Determine the (x, y) coordinate at the center of the cell enclosing the given text.  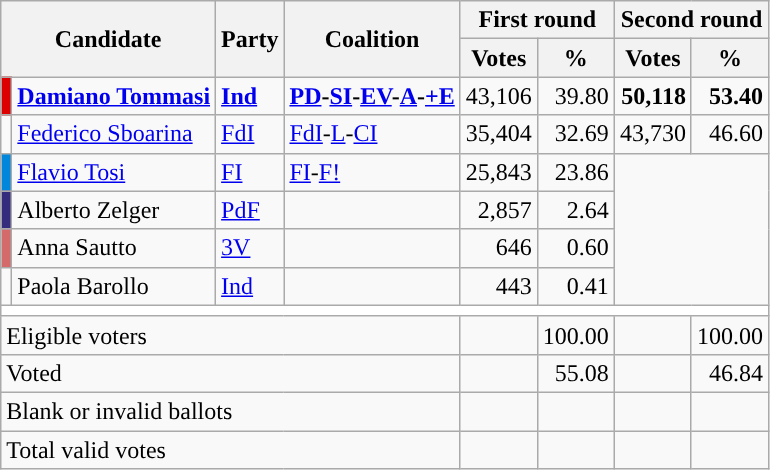
FdI (250, 134)
32.69 (576, 134)
Coalition (372, 39)
Total valid votes (231, 449)
Anna Sautto (114, 248)
Candidate (108, 39)
50,118 (652, 96)
43,106 (498, 96)
0.60 (576, 248)
443 (498, 286)
Voted (231, 373)
25,843 (498, 172)
FI (250, 172)
Paola Barollo (114, 286)
2,857 (498, 210)
Party (250, 39)
0.41 (576, 286)
3V (250, 248)
First round (537, 20)
Blank or invalid ballots (231, 411)
646 (498, 248)
Eligible voters (231, 335)
Damiano Tommasi (114, 96)
Second round (691, 20)
FI-F! (372, 172)
PdF (250, 210)
53.40 (730, 96)
Federico Sboarina (114, 134)
43,730 (652, 134)
39.80 (576, 96)
PD-SI-EV-A-+E (372, 96)
Alberto Zelger (114, 210)
23.86 (576, 172)
Flavio Tosi (114, 172)
35,404 (498, 134)
2.64 (576, 210)
46.60 (730, 134)
FdI-L-CI (372, 134)
55.08 (576, 373)
46.84 (730, 373)
